Scan for the cell matching the given text and deliver its (x, y) coordinate at center. 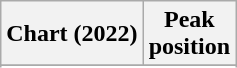
Peakposition (189, 34)
Chart (2022) (72, 34)
